Detect which cell encompasses the target text, then output its (X, Y) center coordinate. 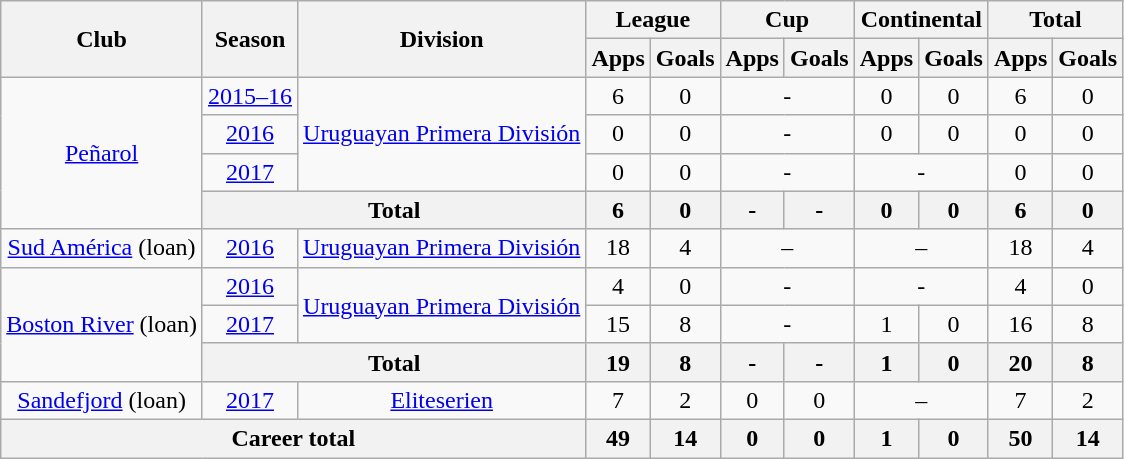
16 (1020, 324)
19 (618, 362)
Season (250, 39)
20 (1020, 362)
49 (618, 438)
50 (1020, 438)
Continental (921, 20)
Division (442, 39)
Boston River (loan) (102, 324)
Peñarol (102, 153)
League (653, 20)
15 (618, 324)
Club (102, 39)
2015–16 (250, 96)
Eliteserien (442, 400)
Sud América (loan) (102, 248)
Career total (294, 438)
Sandefjord (loan) (102, 400)
Cup (787, 20)
